Scan for the cell matching the given text and deliver its (x, y) coordinate at center. 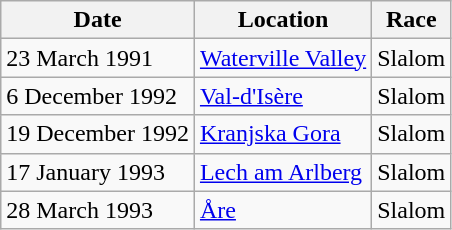
Date (98, 20)
Lech am Arlberg (282, 172)
23 March 1991 (98, 58)
19 December 1992 (98, 134)
Åre (282, 210)
28 March 1993 (98, 210)
Val-d'Isère (282, 96)
Location (282, 20)
6 December 1992 (98, 96)
Kranjska Gora (282, 134)
Waterville Valley (282, 58)
Race (412, 20)
17 January 1993 (98, 172)
